Return the (x, y) coordinate for the center point of the cell that contains the specified text.  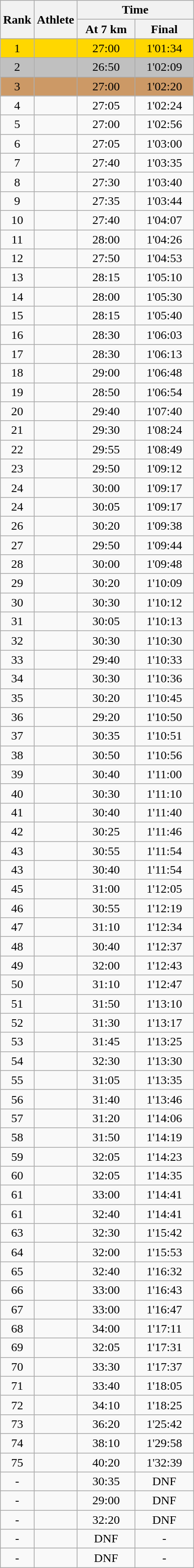
1'07:40 (164, 411)
1'15:42 (164, 1233)
1'13:25 (164, 1042)
12 (17, 259)
1'04:07 (164, 220)
1'04:26 (164, 239)
1'03:35 (164, 163)
28:50 (106, 392)
34 (17, 679)
1'09:38 (164, 526)
1 (17, 48)
39 (17, 774)
54 (17, 1061)
1'14:23 (164, 1156)
21 (17, 430)
1'09:12 (164, 468)
26:50 (106, 67)
52 (17, 1023)
31:30 (106, 1023)
1'17:11 (164, 1329)
1'03:44 (164, 201)
40 (17, 793)
14 (17, 297)
15 (17, 316)
34:10 (106, 1405)
1'01:34 (164, 48)
1'32:39 (164, 1463)
64 (17, 1252)
67 (17, 1309)
1'10:12 (164, 602)
41 (17, 812)
1'09:48 (164, 564)
5 (17, 125)
1'14:06 (164, 1118)
1'11:00 (164, 774)
30:50 (106, 755)
53 (17, 1042)
31:05 (106, 1080)
1'10:13 (164, 622)
1'12:47 (164, 985)
45 (17, 889)
1'12:34 (164, 927)
17 (17, 354)
1'18:25 (164, 1405)
1'04:53 (164, 259)
1'10:09 (164, 583)
63 (17, 1233)
36:20 (106, 1424)
27:30 (106, 182)
73 (17, 1424)
56 (17, 1099)
1'13:17 (164, 1023)
38 (17, 755)
1'16:47 (164, 1309)
19 (17, 392)
1'10:33 (164, 660)
1'12:43 (164, 966)
1'09:44 (164, 545)
22 (17, 449)
6 (17, 144)
1'02:56 (164, 125)
42 (17, 831)
3 (17, 86)
9 (17, 201)
29:20 (106, 717)
Time (135, 10)
37 (17, 736)
72 (17, 1405)
1'11:46 (164, 831)
1'06:13 (164, 354)
2 (17, 67)
60 (17, 1176)
1'02:24 (164, 105)
1'13:10 (164, 1004)
1'10:56 (164, 755)
1'02:09 (164, 67)
1'13:30 (164, 1061)
57 (17, 1118)
23 (17, 468)
69 (17, 1348)
1'14:35 (164, 1176)
1'16:43 (164, 1290)
13 (17, 278)
50 (17, 985)
4 (17, 105)
At 7 km (106, 29)
30 (17, 602)
31:45 (106, 1042)
16 (17, 335)
48 (17, 946)
1'25:42 (164, 1424)
1'15:53 (164, 1252)
1'17:37 (164, 1367)
51 (17, 1004)
59 (17, 1156)
1'10:51 (164, 736)
71 (17, 1386)
11 (17, 239)
1'10:30 (164, 641)
1'03:00 (164, 144)
1'08:49 (164, 449)
1'05:40 (164, 316)
1'06:03 (164, 335)
1'14:19 (164, 1137)
1'29:58 (164, 1443)
27 (17, 545)
1'12:37 (164, 946)
1'03:40 (164, 182)
58 (17, 1137)
1'10:36 (164, 679)
29 (17, 583)
27:50 (106, 259)
47 (17, 927)
Rank (17, 20)
31:40 (106, 1099)
1'12:19 (164, 908)
28 (17, 564)
20 (17, 411)
1'05:10 (164, 278)
29:30 (106, 430)
1'17:31 (164, 1348)
70 (17, 1367)
1'05:30 (164, 297)
1'06:48 (164, 373)
31:20 (106, 1118)
46 (17, 908)
66 (17, 1290)
1'10:50 (164, 717)
7 (17, 163)
38:10 (106, 1443)
18 (17, 373)
1'18:05 (164, 1386)
40:20 (106, 1463)
1'02:20 (164, 86)
33:30 (106, 1367)
36 (17, 717)
1'11:10 (164, 793)
35 (17, 698)
75 (17, 1463)
Final (164, 29)
55 (17, 1080)
74 (17, 1443)
1'08:24 (164, 430)
1'13:35 (164, 1080)
1'11:40 (164, 812)
1'12:05 (164, 889)
65 (17, 1271)
32 (17, 641)
33 (17, 660)
34:00 (106, 1329)
30:25 (106, 831)
29:55 (106, 449)
10 (17, 220)
1'16:32 (164, 1271)
1'13:46 (164, 1099)
Athlete (56, 20)
31:00 (106, 889)
33:40 (106, 1386)
49 (17, 966)
1'10:45 (164, 698)
26 (17, 526)
68 (17, 1329)
31 (17, 622)
1'06:54 (164, 392)
27:35 (106, 201)
8 (17, 182)
32:20 (106, 1520)
